Find where the given text appears and provide that cell's center as (X, Y) coordinate. 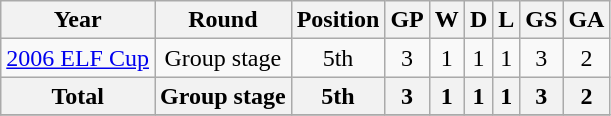
Round (222, 20)
D (478, 20)
GP (407, 20)
Total (78, 96)
W (446, 20)
Position (338, 20)
2006 ELF Cup (78, 58)
GS (542, 20)
GA (586, 20)
Year (78, 20)
L (506, 20)
